Provide the (X, Y) coordinate of the cell's center where the given text is located.  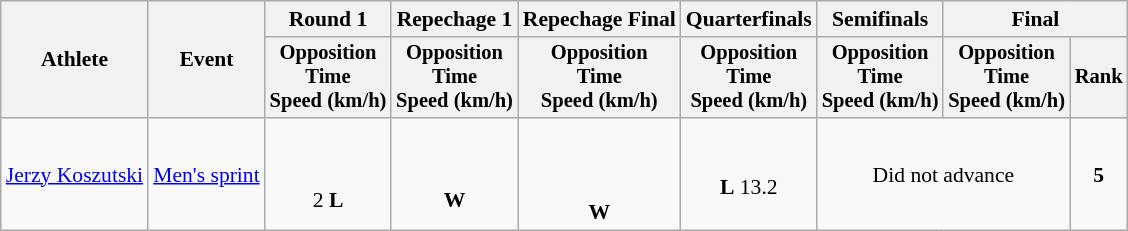
Rank (1099, 78)
Quarterfinals (749, 19)
Final (1035, 19)
Jerzy Koszutski (74, 174)
Repechage Final (600, 19)
Did not advance (944, 174)
Athlete (74, 60)
Repechage 1 (454, 19)
2 L (328, 174)
L 13.2 (749, 174)
Round 1 (328, 19)
Men's sprint (206, 174)
Event (206, 60)
5 (1099, 174)
Semifinals (880, 19)
